Determine the (x, y) coordinate at the center of the cell enclosing the given text.  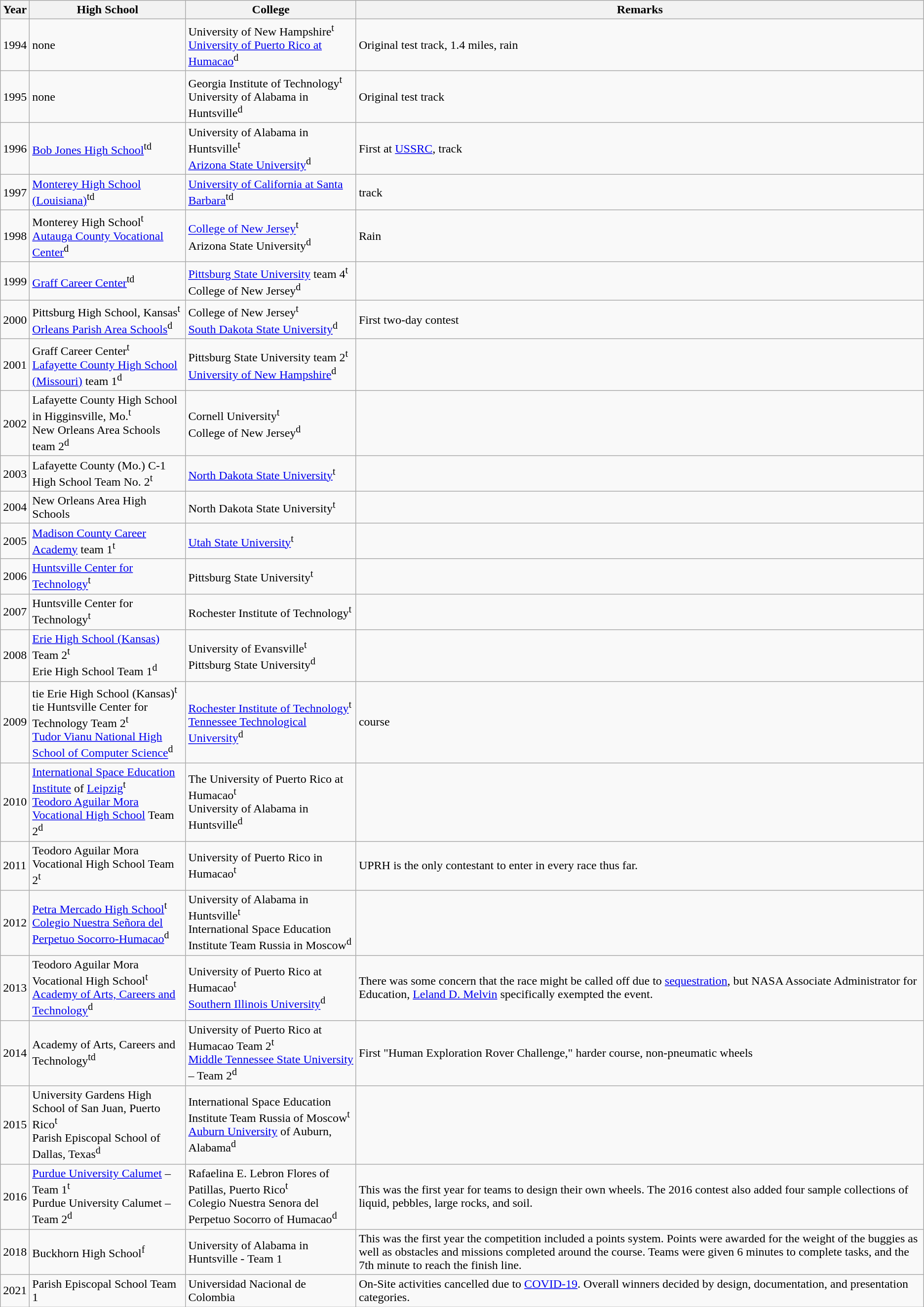
Lafayette County (Mo.) C-1 High School Team No. 2t (108, 474)
University of Alabama in Huntsville - Team 1 (271, 1252)
Rochester Institute of Technologyt (271, 612)
1999 (15, 281)
1996 (15, 149)
University of California at Santa Barbaratd (271, 192)
2001 (15, 365)
1995 (15, 97)
1994 (15, 45)
University of Alabama in HuntsvilletInternational Space Education Institute Team Russia in Moscowd (271, 923)
Monterey High School (Louisiana)td (108, 192)
College (271, 10)
2000 (15, 320)
Graff Career CentertLafayette County High School (Missouri) team 1d (108, 365)
Remarks (640, 10)
2013 (15, 988)
Utah State Universityt (271, 541)
2014 (15, 1053)
On-Site activities cancelled due to COVID-19. Overall winners decided by design, documentation, and presentation categories. (640, 1291)
Bob Jones High Schooltd (108, 149)
2021 (15, 1291)
College of New JerseytArizona State Universityd (271, 236)
University of Alabama in HuntsvilletArizona State Universityd (271, 149)
Rochester Institute of TechnologytTennessee Technological Universityd (271, 722)
1998 (15, 236)
University Gardens High School of San Juan, Puerto RicotParish Episcopal School of Dallas, Texasd (108, 1124)
First "Human Exploration Rover Challenge," harder course, non-pneumatic wheels (640, 1053)
2008 (15, 655)
University of Puerto Rico at Humacao Team 2tMiddle Tennessee State University – Team 2d (271, 1053)
2002 (15, 423)
Teodoro Aguilar Mora Vocational High SchooltAcademy of Arts, Careers and Technologyd (108, 988)
1997 (15, 192)
Purdue University Calumet – Team 1tPurdue University Calumet – Team 2d (108, 1196)
Erie High School (Kansas) Team 2tErie High School Team 1d (108, 655)
course (640, 722)
2009 (15, 722)
2011 (15, 866)
2012 (15, 923)
New Orleans Area High Schools (108, 507)
Year (15, 10)
2005 (15, 541)
Pittsburg State University team 2tUniversity of New Hampshired (271, 365)
Rafaelina E. Lebron Flores of Patillas, Puerto RicotColegio Nuestra Senora del Perpetuo Socorro of Humacaod (271, 1196)
2004 (15, 507)
International Space Education Institute of LeipzigtTeodoro Aguilar Mora Vocational High School Team 2d (108, 803)
UPRH is the only contestant to enter in every race thus far. (640, 866)
First at USSRC, track (640, 149)
Petra Mercado High SchooltColegio Nuestra Señora del Perpetuo Socorro-Humacaod (108, 923)
Pittsburg High School, KansastOrleans Parish Area Schoolsd (108, 320)
University of EvansvilletPittsburg State Universityd (271, 655)
Graff Career Centertd (108, 281)
Parish Episcopal School Team 1 (108, 1291)
2018 (15, 1252)
Cornell UniversitytCollege of New Jerseyd (271, 423)
University of New HampshiretUniversity of Puerto Rico at Humacaod (271, 45)
2007 (15, 612)
track (640, 192)
Madison County Career Academy team 1t (108, 541)
Academy of Arts, Careers and Technologytd (108, 1053)
Monterey High SchooltAutauga County Vocational Centerd (108, 236)
Buckhorn High Schoolf (108, 1252)
2006 (15, 577)
2015 (15, 1124)
Universidad Nacional de Colombia (271, 1291)
Original test track, 1.4 miles, rain (640, 45)
Georgia Institute of TechnologytUniversity of Alabama in Huntsvilled (271, 97)
Lafayette County High School in Higginsville, Mo.tNew Orleans Area Schools team 2d (108, 423)
2003 (15, 474)
2016 (15, 1196)
The University of Puerto Rico at HumacaotUniversity of Alabama in Huntsvilled (271, 803)
tie Erie High School (Kansas)ttie Huntsville Center for Technology Team 2tTudor Vianu National High School of Computer Scienced (108, 722)
Pittsburg State University team 4tCollege of New Jerseyd (271, 281)
University of Puerto Rico in Humacaot (271, 866)
Pittsburg State Universityt (271, 577)
2010 (15, 803)
College of New JerseytSouth Dakota State Universityd (271, 320)
Original test track (640, 97)
University of Puerto Rico at HumacaotSouthern Illinois Universityd (271, 988)
Teodoro Aguilar Mora Vocational High School Team 2t (108, 866)
First two-day contest (640, 320)
Rain (640, 236)
High School (108, 10)
International Space Education Institute Team Russia of MoscowtAuburn University of Auburn, Alabamad (271, 1124)
